Pinpoint the cell where the given text exists, returning its (X, Y) midpoint coordinate. 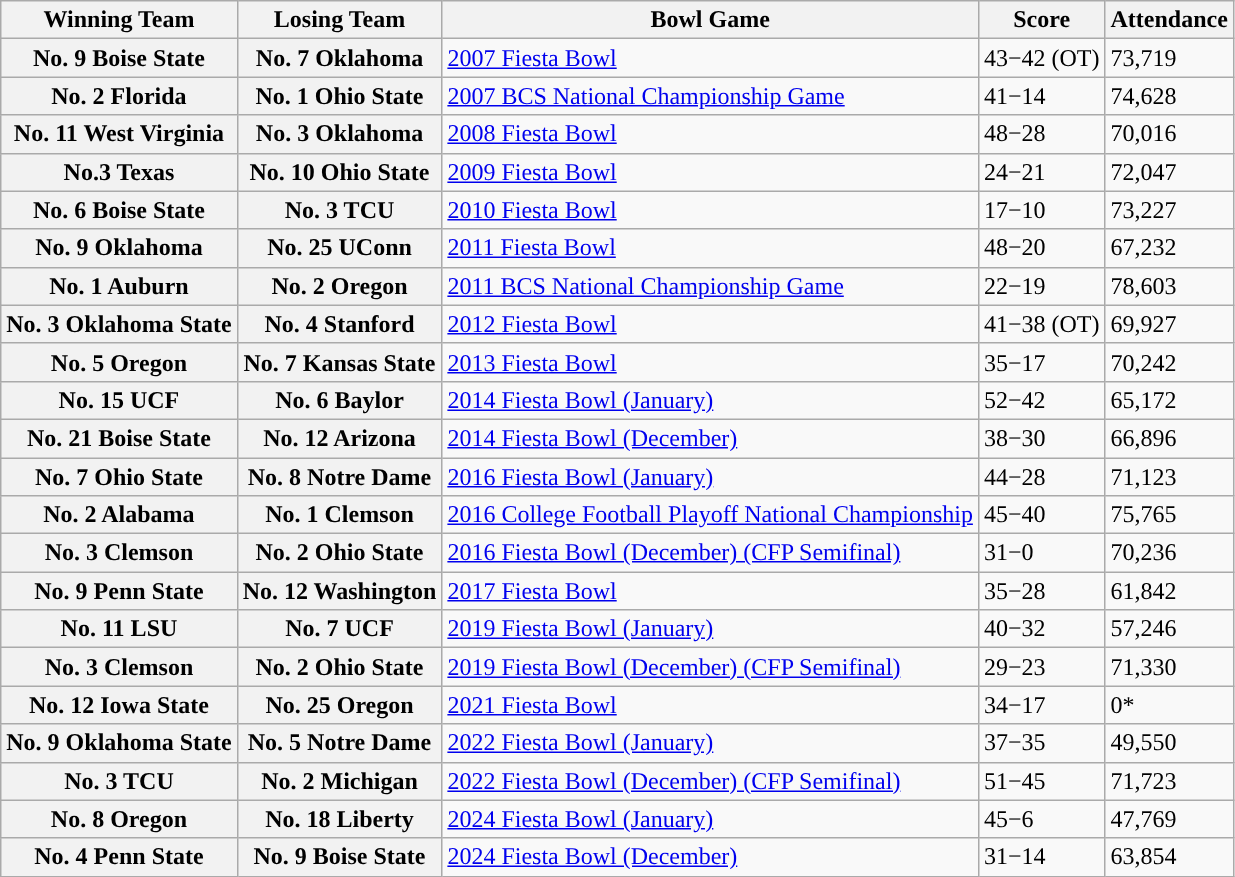
66,896 (1169, 438)
No. 9 Penn State (119, 591)
2011 BCS National Championship Game (710, 286)
No. 25 Oregon (340, 705)
No. 3 Oklahoma (340, 134)
No. 9 Oklahoma State (119, 743)
2016 Fiesta Bowl (January) (710, 477)
70,242 (1169, 362)
2019 Fiesta Bowl (January) (710, 629)
No. 5 Oregon (119, 362)
51−45 (1042, 781)
2007 BCS National Championship Game (710, 96)
No. 2 Michigan (340, 781)
2014 Fiesta Bowl (January) (710, 400)
2014 Fiesta Bowl (December) (710, 438)
0* (1169, 705)
17−10 (1042, 210)
72,047 (1169, 172)
2011 Fiesta Bowl (710, 248)
No. 2 Florida (119, 96)
73,719 (1169, 58)
No. 18 Liberty (340, 819)
No. 7 Kansas State (340, 362)
41−14 (1042, 96)
2016 Fiesta Bowl (December) (CFP Semifinal) (710, 553)
Bowl Game (710, 20)
Winning Team (119, 20)
No. 5 Notre Dame (340, 743)
65,172 (1169, 400)
2016 College Football Playoff National Championship (710, 515)
48−20 (1042, 248)
35−28 (1042, 591)
63,854 (1169, 857)
No. 1 Ohio State (340, 96)
2010 Fiesta Bowl (710, 210)
70,236 (1169, 553)
2021 Fiesta Bowl (710, 705)
70,016 (1169, 134)
47,769 (1169, 819)
71,330 (1169, 667)
No. 8 Notre Dame (340, 477)
29−23 (1042, 667)
No. 3 Oklahoma State (119, 324)
2008 Fiesta Bowl (710, 134)
Losing Team (340, 20)
22−19 (1042, 286)
24−21 (1042, 172)
78,603 (1169, 286)
2017 Fiesta Bowl (710, 591)
Attendance (1169, 20)
2024 Fiesta Bowl (December) (710, 857)
No. 21 Boise State (119, 438)
41−38 (OT) (1042, 324)
2022 Fiesta Bowl (January) (710, 743)
57,246 (1169, 629)
69,927 (1169, 324)
No. 4 Stanford (340, 324)
No. 1 Auburn (119, 286)
2024 Fiesta Bowl (January) (710, 819)
No. 9 Oklahoma (119, 248)
No. 12 Arizona (340, 438)
No. 12 Washington (340, 591)
61,842 (1169, 591)
2009 Fiesta Bowl (710, 172)
2019 Fiesta Bowl (December) (CFP Semifinal) (710, 667)
52−42 (1042, 400)
71,123 (1169, 477)
73,227 (1169, 210)
75,765 (1169, 515)
No. 2 Alabama (119, 515)
No. 25 UConn (340, 248)
No. 1 Clemson (340, 515)
No. 4 Penn State (119, 857)
No. 11 LSU (119, 629)
No. 8 Oregon (119, 819)
No.3 Texas (119, 172)
43−42 (OT) (1042, 58)
74,628 (1169, 96)
Score (1042, 20)
No. 7 Ohio State (119, 477)
45−6 (1042, 819)
40−32 (1042, 629)
2022 Fiesta Bowl (December) (CFP Semifinal) (710, 781)
2007 Fiesta Bowl (710, 58)
44−28 (1042, 477)
No. 7 Oklahoma (340, 58)
No. 11 West Virginia (119, 134)
38−30 (1042, 438)
No. 6 Baylor (340, 400)
No. 15 UCF (119, 400)
45−40 (1042, 515)
49,550 (1169, 743)
No. 2 Oregon (340, 286)
34−17 (1042, 705)
31−0 (1042, 553)
No. 12 Iowa State (119, 705)
71,723 (1169, 781)
37−35 (1042, 743)
31−14 (1042, 857)
2013 Fiesta Bowl (710, 362)
2012 Fiesta Bowl (710, 324)
No. 7 UCF (340, 629)
No. 6 Boise State (119, 210)
No. 10 Ohio State (340, 172)
35−17 (1042, 362)
48−28 (1042, 134)
67,232 (1169, 248)
